Detect which cell encompasses the target text, then output its (x, y) center coordinate. 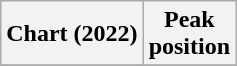
Chart (2022) (72, 34)
Peakposition (189, 34)
